Scan for the cell matching the given text and deliver its (x, y) coordinate at center. 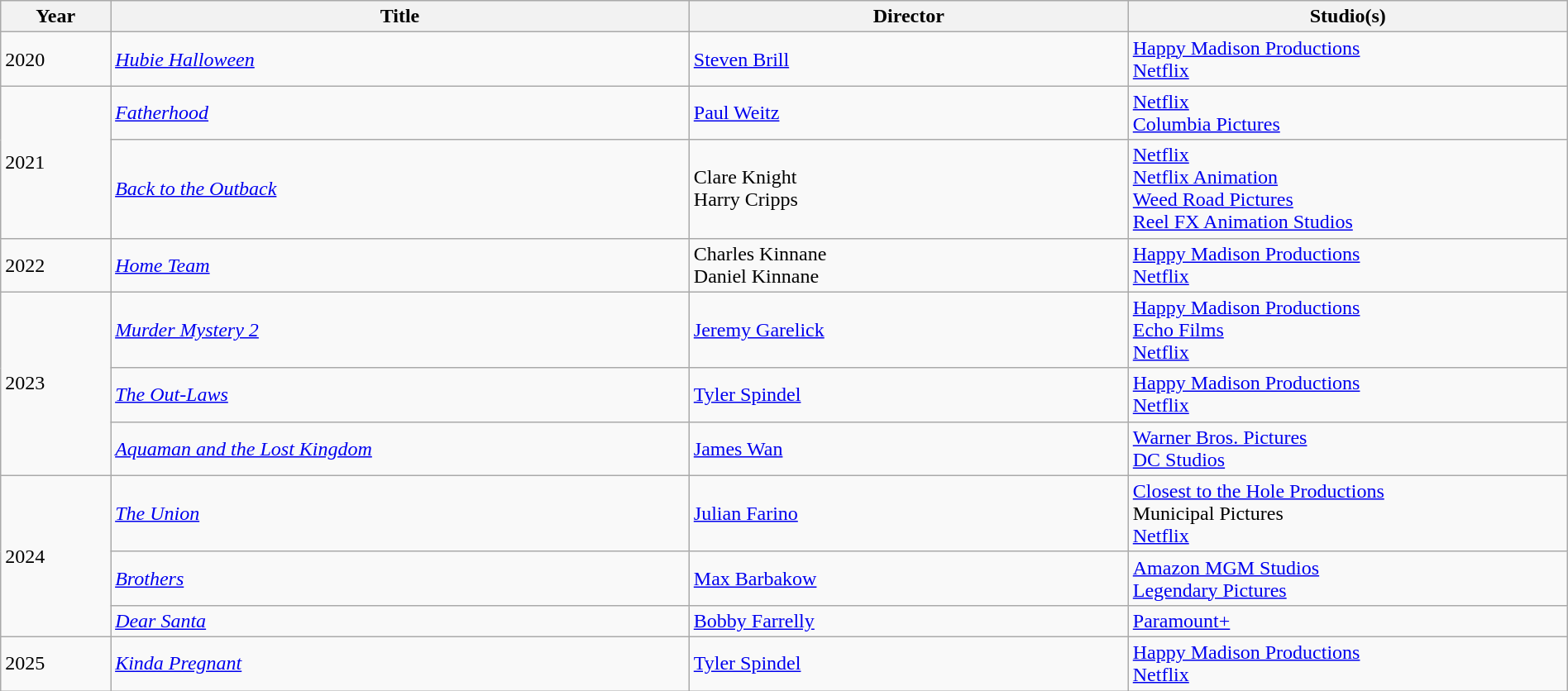
2020 (56, 60)
Charles KinnaneDaniel Kinnane (908, 264)
The Union (400, 513)
NetflixColumbia Pictures (1348, 112)
Steven Brill (908, 60)
Hubie Halloween (400, 60)
Home Team (400, 264)
Bobby Farrelly (908, 621)
Jeremy Garelick (908, 330)
Kinda Pregnant (400, 663)
Closest to the Hole ProductionsMunicipal PicturesNetflix (1348, 513)
Paramount+ (1348, 621)
2022 (56, 264)
Back to the Outback (400, 188)
James Wan (908, 448)
2023 (56, 384)
Julian Farino (908, 513)
Fatherhood (400, 112)
Aquaman and the Lost Kingdom (400, 448)
2021 (56, 162)
Paul Weitz (908, 112)
Title (400, 17)
Brothers (400, 579)
2025 (56, 663)
Max Barbakow (908, 579)
Happy Madison ProductionsEcho FilmsNetflix (1348, 330)
NetflixNetflix AnimationWeed Road PicturesReel FX Animation Studios (1348, 188)
Warner Bros. PicturesDC Studios (1348, 448)
Studio(s) (1348, 17)
2024 (56, 555)
The Out-Laws (400, 395)
Clare KnightHarry Cripps (908, 188)
Murder Mystery 2 (400, 330)
Year (56, 17)
Director (908, 17)
Amazon MGM StudiosLegendary Pictures (1348, 579)
Dear Santa (400, 621)
